For the text-containing cell, return its midpoint in (X, Y) coordinate format. 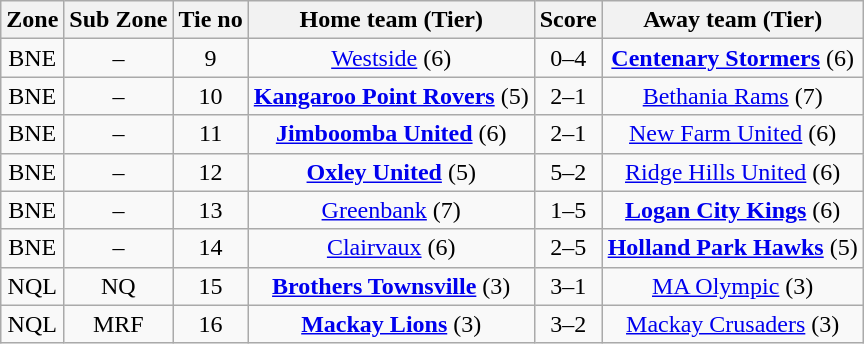
3–1 (568, 286)
3–2 (568, 324)
MRF (118, 324)
2–5 (568, 248)
Centenary Stormers (6) (732, 58)
15 (210, 286)
Greenbank (7) (391, 210)
Bethania Rams (7) (732, 96)
10 (210, 96)
16 (210, 324)
Home team (Tier) (391, 20)
Tie no (210, 20)
0–4 (568, 58)
1–5 (568, 210)
Holland Park Hawks (5) (732, 248)
Ridge Hills United (6) (732, 172)
Jimboomba United (6) (391, 134)
Sub Zone (118, 20)
MA Olympic (3) (732, 286)
Score (568, 20)
14 (210, 248)
Away team (Tier) (732, 20)
Oxley United (5) (391, 172)
Zone (32, 20)
NQ (118, 286)
Logan City Kings (6) (732, 210)
Kangaroo Point Rovers (5) (391, 96)
9 (210, 58)
New Farm United (6) (732, 134)
Westside (6) (391, 58)
Mackay Crusaders (3) (732, 324)
Brothers Townsville (3) (391, 286)
11 (210, 134)
5–2 (568, 172)
Clairvaux (6) (391, 248)
Mackay Lions (3) (391, 324)
12 (210, 172)
13 (210, 210)
